Locate the cell with the specified text and output its (x, y) center coordinate. 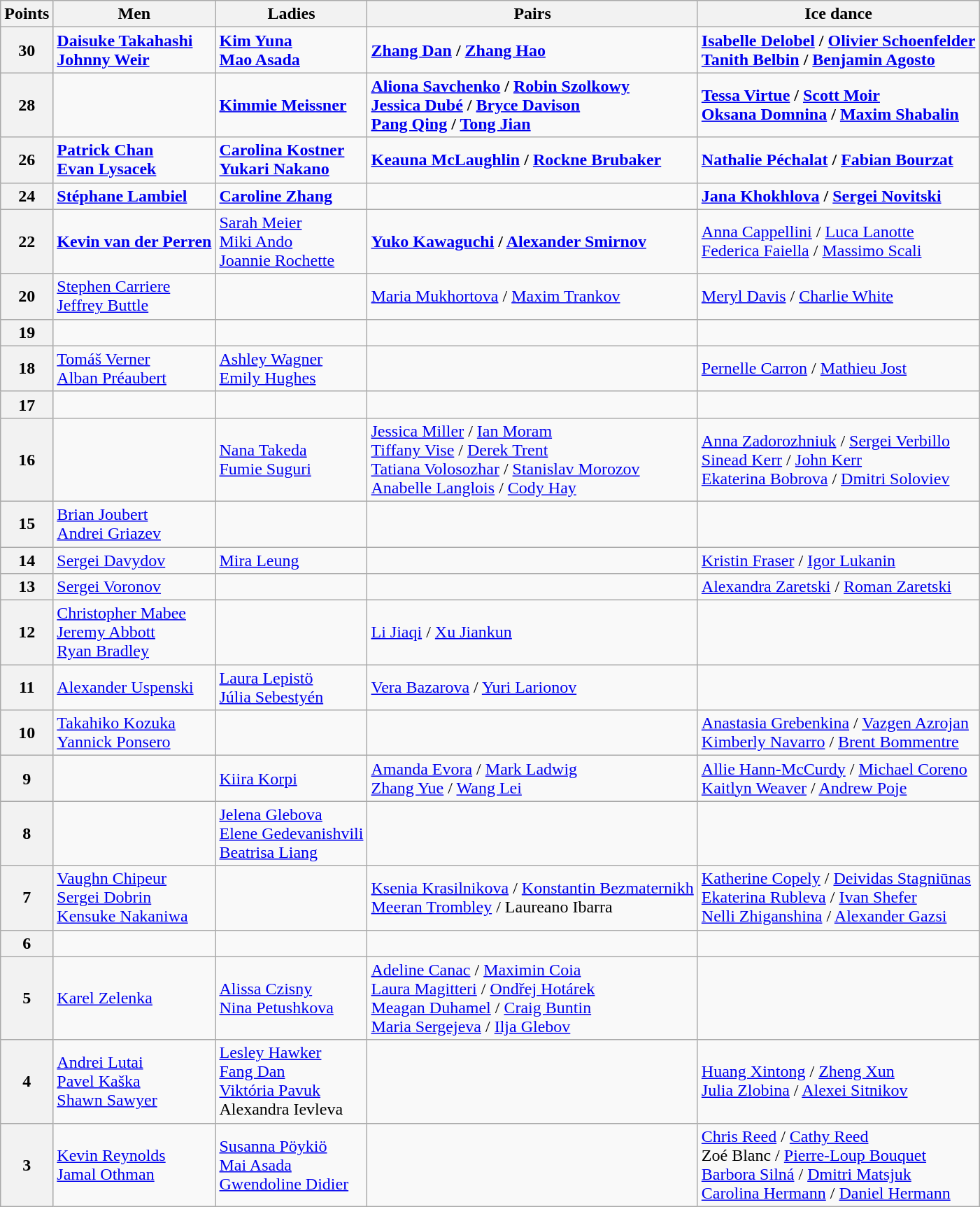
Caroline Zhang (291, 196)
Takahiko Kozuka Yannick Ponsero (134, 733)
Lesley Hawker Fang Dan Viktória Pavuk Alexandra Ievleva (291, 1082)
18 (27, 368)
Christopher Mabee Jeremy Abbott Ryan Bradley (134, 633)
4 (27, 1082)
14 (27, 560)
Kristin Fraser / Igor Lukanin (838, 560)
5 (27, 998)
Mira Leung (291, 560)
Anna Zadorozhniuk / Sergei Verbillo Sinead Kerr / John Kerr Ekaterina Bobrova / Dmitri Soloviev (838, 459)
Patrick Chan Evan Lysacek (134, 160)
Tomáš Verner Alban Préaubert (134, 368)
Zhang Dan / Zhang Hao (532, 50)
16 (27, 459)
Jana Khokhlova / Sergei Novitski (838, 196)
Kevin van der Perren (134, 241)
Points (27, 14)
19 (27, 332)
Isabelle Delobel / Olivier Schoenfelder Tanith Belbin / Benjamin Agosto (838, 50)
Kevin Reynolds Jamal Othman (134, 1164)
Alissa Czisny Nina Petushkova (291, 998)
Pernelle Carron / Mathieu Jost (838, 368)
15 (27, 523)
Meryl Davis / Charlie White (838, 297)
Amanda Evora / Mark Ladwig Zhang Yue / Wang Lei (532, 778)
Kim Yuna Mao Asada (291, 50)
Alexandra Zaretski / Roman Zaretski (838, 587)
Sarah Meier Miki Ando Joannie Rochette (291, 241)
Jessica Miller / Ian Moram Tiffany Vise / Derek Trent Tatiana Volosozhar / Stanislav Morozov Anabelle Langlois / Cody Hay (532, 459)
Men (134, 14)
9 (27, 778)
Stephen Carriere Jeffrey Buttle (134, 297)
Alexander Uspenski (134, 687)
28 (27, 105)
8 (27, 833)
22 (27, 241)
30 (27, 50)
Sergei Voronov (134, 587)
17 (27, 404)
Anna Cappellini / Luca Lanotte Federica Faiella / Massimo Scali (838, 241)
Vera Bazarova / Yuri Larionov (532, 687)
Ice dance (838, 14)
Huang Xintong / Zheng Xun Julia Zlobina / Alexei Sitnikov (838, 1082)
Li Jiaqi / Xu Jiankun (532, 633)
Daisuke Takahashi Johnny Weir (134, 50)
Vaughn Chipeur Sergei Dobrin Kensuke Nakaniwa (134, 898)
Laura Lepistö Júlia Sebestyén (291, 687)
6 (27, 943)
7 (27, 898)
11 (27, 687)
Kimmie Meissner (291, 105)
20 (27, 297)
Katherine Copely / Deividas Stagniūnas Ekaterina Rubleva / Ivan Shefer Nelli Zhiganshina / Alexander Gazsi (838, 898)
13 (27, 587)
Nana Takeda Fumie Suguri (291, 459)
Allie Hann-McCurdy / Michael Coreno Kaitlyn Weaver / Andrew Poje (838, 778)
Pairs (532, 14)
Jelena Glebova Elene Gedevanishvili Beatrisa Liang (291, 833)
Brian Joubert Andrei Griazev (134, 523)
Stéphane Lambiel (134, 196)
Aliona Savchenko / Robin Szolkowy Jessica Dubé / Bryce Davison Pang Qing / Tong Jian (532, 105)
Keauna McLaughlin / Rockne Brubaker (532, 160)
12 (27, 633)
10 (27, 733)
Sergei Davydov (134, 560)
Carolina Kostner Yukari Nakano (291, 160)
Kiira Korpi (291, 778)
Tessa Virtue / Scott Moir Oksana Domnina / Maxim Shabalin (838, 105)
Adeline Canac / Maximin Coia Laura Magitteri / Ondřej Hotárek Meagan Duhamel / Craig Buntin Maria Sergejeva / Ilja Glebov (532, 998)
Yuko Kawaguchi / Alexander Smirnov (532, 241)
Ladies (291, 14)
Chris Reed / Cathy Reed Zoé Blanc / Pierre-Loup Bouquet Barbora Silná / Dmitri Matsjuk Carolina Hermann / Daniel Hermann (838, 1164)
26 (27, 160)
Nathalie Péchalat / Fabian Bourzat (838, 160)
Ksenia Krasilnikova / Konstantin Bezmaternikh Meeran Trombley / Laureano Ibarra (532, 898)
Anastasia Grebenkina / Vazgen Azrojan Kimberly Navarro / Brent Bommentre (838, 733)
Karel Zelenka (134, 998)
24 (27, 196)
Maria Mukhortova / Maxim Trankov (532, 297)
Andrei Lutai Pavel Kaška Shawn Sawyer (134, 1082)
Ashley Wagner Emily Hughes (291, 368)
3 (27, 1164)
Susanna Pöykiö Mai Asada Gwendoline Didier (291, 1164)
